Provide the (x, y) coordinate of the cell's center where the given text is located.  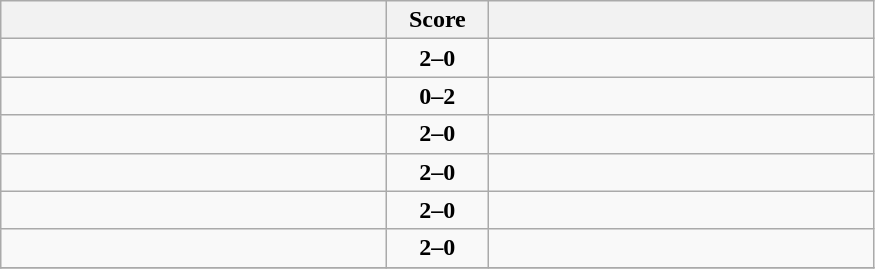
0–2 (438, 96)
Score (438, 20)
